Capture the cell that displays the provided text and extract its (X, Y) central coordinate. 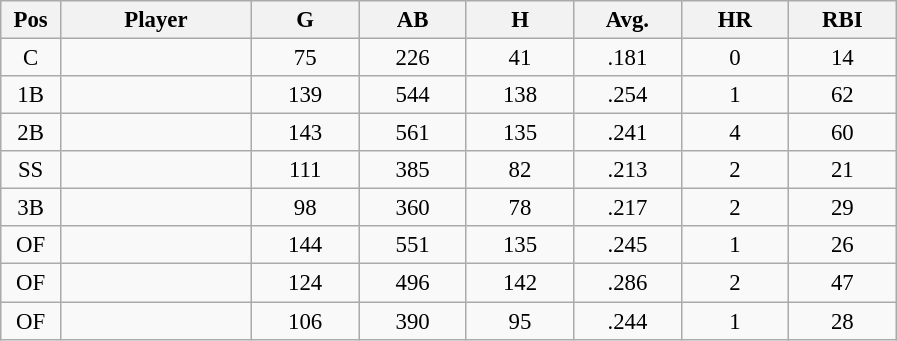
.245 (628, 245)
360 (412, 208)
21 (842, 170)
AB (412, 20)
0 (734, 58)
.241 (628, 133)
C (31, 58)
385 (412, 170)
139 (304, 95)
.254 (628, 95)
143 (304, 133)
29 (842, 208)
.217 (628, 208)
28 (842, 321)
41 (520, 58)
62 (842, 95)
3B (31, 208)
390 (412, 321)
1B (31, 95)
544 (412, 95)
47 (842, 283)
Player (156, 20)
HR (734, 20)
RBI (842, 20)
H (520, 20)
Pos (31, 20)
26 (842, 245)
.181 (628, 58)
14 (842, 58)
561 (412, 133)
106 (304, 321)
226 (412, 58)
95 (520, 321)
551 (412, 245)
Avg. (628, 20)
78 (520, 208)
138 (520, 95)
82 (520, 170)
496 (412, 283)
.213 (628, 170)
.286 (628, 283)
144 (304, 245)
142 (520, 283)
124 (304, 283)
2B (31, 133)
75 (304, 58)
60 (842, 133)
G (304, 20)
SS (31, 170)
98 (304, 208)
111 (304, 170)
4 (734, 133)
.244 (628, 321)
